Extract the [x, y] coordinate from the center of the cell holding the provided text.  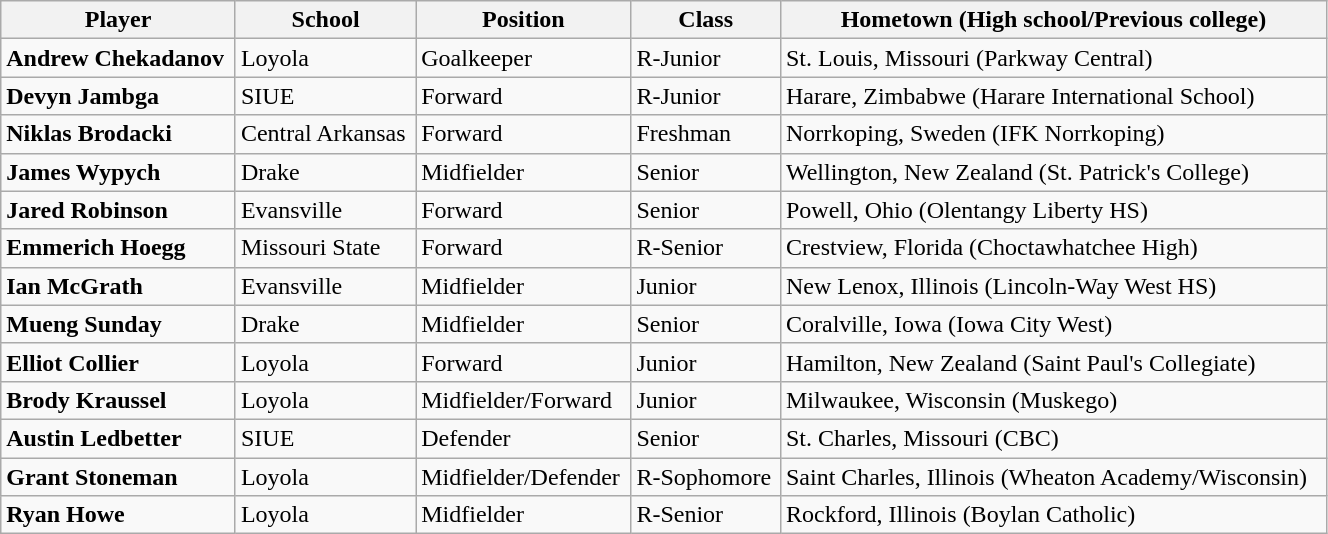
Midfielder/Defender [524, 477]
Hamilton, New Zealand (Saint Paul's Collegiate) [1053, 362]
Defender [524, 438]
Coralville, Iowa (Iowa City West) [1053, 324]
St. Louis, Missouri (Parkway Central) [1053, 58]
Goalkeeper [524, 58]
Position [524, 20]
Devyn Jambga [118, 96]
School [325, 20]
Rockford, Illinois (Boylan Catholic) [1053, 515]
Jared Robinson [118, 210]
Brody Kraussel [118, 400]
Midfielder/Forward [524, 400]
New Lenox, Illinois (Lincoln-Way West HS) [1053, 286]
Norrkoping, Sweden (IFK Norrkoping) [1053, 134]
Emmerich Hoegg [118, 248]
Austin Ledbetter [118, 438]
Wellington, New Zealand (St. Patrick's College) [1053, 172]
Niklas Brodacki [118, 134]
Elliot Collier [118, 362]
Player [118, 20]
R-Sophomore [706, 477]
Ian McGrath [118, 286]
Central Arkansas [325, 134]
Andrew Chekadanov [118, 58]
Freshman [706, 134]
James Wypych [118, 172]
Crestview, Florida (Choctawhatchee High) [1053, 248]
Grant Stoneman [118, 477]
Powell, Ohio (Olentangy Liberty HS) [1053, 210]
Missouri State [325, 248]
Ryan Howe [118, 515]
Hometown (High school/Previous college) [1053, 20]
Harare, Zimbabwe (Harare International School) [1053, 96]
Saint Charles, Illinois (Wheaton Academy/Wisconsin) [1053, 477]
Class [706, 20]
St. Charles, Missouri (CBC) [1053, 438]
Milwaukee, Wisconsin (Muskego) [1053, 400]
Mueng Sunday [118, 324]
